Pinpoint the cell where the given text exists, returning its (x, y) midpoint coordinate. 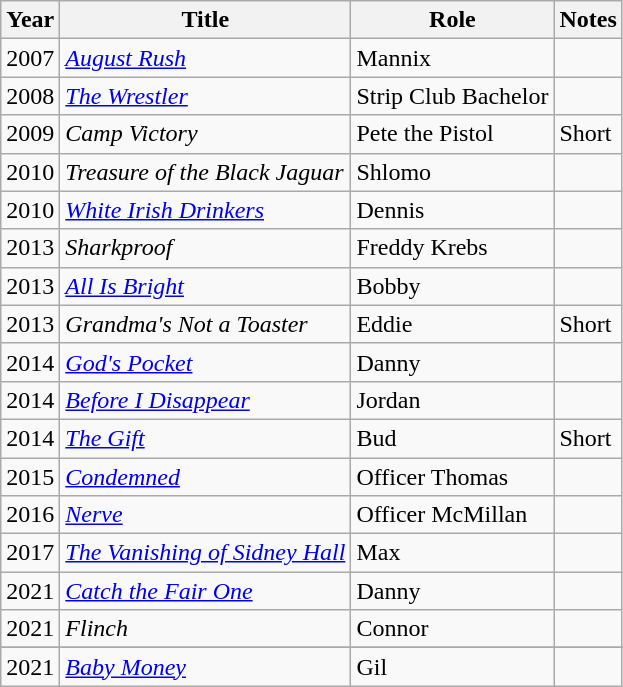
Nerve (206, 515)
Strip Club Bachelor (452, 96)
The Wrestler (206, 96)
Bud (452, 438)
Sharkproof (206, 248)
Pete the Pistol (452, 134)
Condemned (206, 477)
Baby Money (206, 667)
Connor (452, 629)
2009 (30, 134)
Notes (588, 20)
Camp Victory (206, 134)
Grandma's Not a Toaster (206, 324)
2008 (30, 96)
Eddie (452, 324)
All Is Bright (206, 286)
Before I Disappear (206, 400)
White Irish Drinkers (206, 210)
Gil (452, 667)
The Vanishing of Sidney Hall (206, 553)
Treasure of the Black Jaguar (206, 172)
Jordan (452, 400)
Flinch (206, 629)
Role (452, 20)
2015 (30, 477)
Catch the Fair One (206, 591)
2017 (30, 553)
Shlomo (452, 172)
Bobby (452, 286)
Officer McMillan (452, 515)
Dennis (452, 210)
Year (30, 20)
Freddy Krebs (452, 248)
Title (206, 20)
Mannix (452, 58)
Max (452, 553)
Officer Thomas (452, 477)
August Rush (206, 58)
The Gift (206, 438)
God's Pocket (206, 362)
2007 (30, 58)
2016 (30, 515)
